Pinpoint the cell where the given text exists, returning its (X, Y) midpoint coordinate. 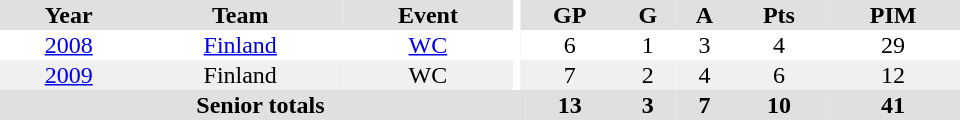
Year (68, 15)
Team (240, 15)
PIM (893, 15)
A (704, 15)
12 (893, 75)
2 (648, 75)
Event (428, 15)
2009 (68, 75)
2008 (68, 45)
41 (893, 105)
Pts (779, 15)
G (648, 15)
Senior totals (260, 105)
1 (648, 45)
13 (570, 105)
29 (893, 45)
GP (570, 15)
10 (779, 105)
